Locate the cell with the specified text and output its [x, y] center coordinate. 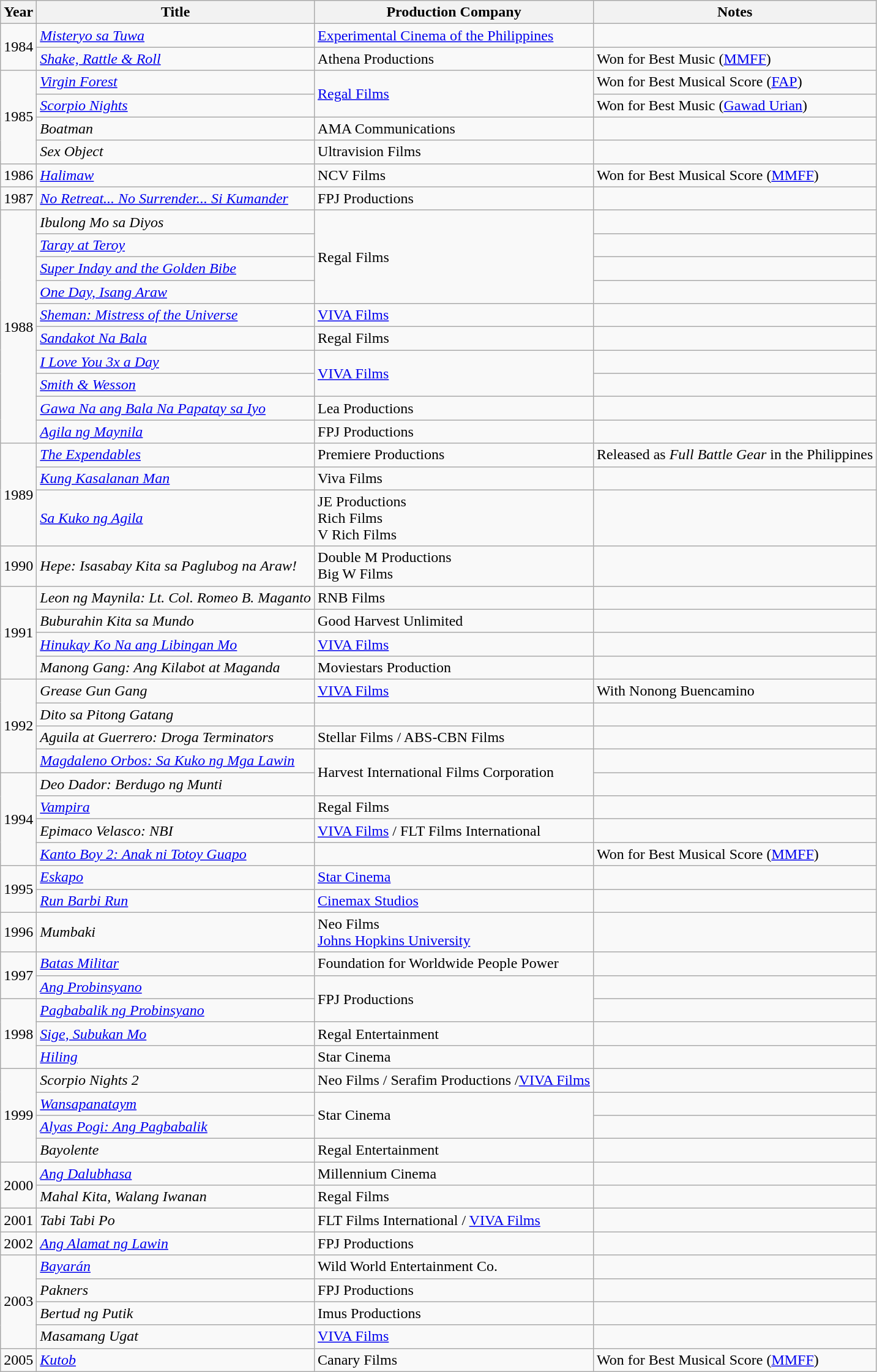
No Retreat... No Surrender... Si Kumander [176, 198]
Vampira [176, 808]
Batas Militar [176, 964]
1999 [18, 1115]
Sige, Subukan Mo [176, 1033]
Hinukay Ko Na ang Libingan Mo [176, 644]
Pakners [176, 1290]
Wild World Entertainment Co. [454, 1267]
Neo FilmsJohns Hopkins University [454, 932]
Notes [735, 12]
Alyas Pogi: Ang Pagbabalik [176, 1127]
Super Inday and the Golden Bibe [176, 268]
1992 [18, 725]
Bertud ng Putik [176, 1313]
Scorpio Nights [176, 105]
Athena Productions [454, 59]
JE ProductionsRich FilmsV Rich Films [454, 518]
Cinemax Studios [454, 901]
Masamang Ugat [176, 1336]
Taray at Teroy [176, 245]
Sheman: Mistress of the Universe [176, 315]
2002 [18, 1243]
Canary Films [454, 1360]
Boatman [176, 129]
Virgin Forest [176, 82]
Gawa Na ang Bala Na Papatay sa Iyo [176, 408]
Neo Films / Serafim Productions /VIVA Films [454, 1080]
With Nonong Buencamino [735, 691]
NCV Films [454, 175]
1988 [18, 327]
1995 [18, 889]
Ang Dalubhasa [176, 1174]
Scorpio Nights 2 [176, 1080]
Wansapanataym [176, 1104]
Kanto Boy 2: Anak ni Totoy Guapo [176, 854]
1998 [18, 1033]
Kung Kasalanan Man [176, 478]
1986 [18, 175]
Aguila at Guerrero: Droga Terminators [176, 738]
Hepe: Isasabay Kita sa Paglubog na Araw! [176, 566]
Smith & Wesson [176, 385]
Eskapo [176, 877]
Year [18, 12]
1990 [18, 566]
Ang Alamat ng Lawin [176, 1243]
Sa Kuko ng Agila [176, 518]
Buburahin Kita sa Mundo [176, 621]
1987 [18, 198]
Won for Best Music (MMFF) [735, 59]
Leon ng Maynila: Lt. Col. Romeo B. Maganto [176, 598]
Deo Dador: Berdugo ng Munti [176, 784]
Ultravision Films [454, 152]
Manong Gang: Ang Kilabot at Maganda [176, 667]
Released as Full Battle Gear in the Philippines [735, 455]
Agila ng Maynila [176, 432]
Epimaco Velasco: NBI [176, 831]
Double M ProductionsBig W Films [454, 566]
1996 [18, 932]
2005 [18, 1360]
Ang Probinsyano [176, 987]
Bayolente [176, 1150]
One Day, Isang Araw [176, 292]
1991 [18, 632]
RNB Films [454, 598]
Hiling [176, 1057]
Premiere Productions [454, 455]
Pagbabalik ng Probinsyano [176, 1010]
2001 [18, 1220]
Moviestars Production [454, 667]
1985 [18, 117]
Title [176, 12]
Bayarán [176, 1267]
Ibulong Mo sa Diyos [176, 222]
1997 [18, 975]
Viva Films [454, 478]
The Expendables [176, 455]
Misteryo sa Tuwa [176, 36]
Sandakot Na Bala [176, 339]
Imus Productions [454, 1313]
2003 [18, 1302]
Halimaw [176, 175]
Production Company [454, 12]
I Love You 3x a Day [176, 362]
1989 [18, 495]
AMA Communications [454, 129]
2000 [18, 1185]
Magdaleno Orbos: Sa Kuko ng Mga Lawin [176, 761]
Won for Best Musical Score (FAP) [735, 82]
Tabi Tabi Po [176, 1220]
Sex Object [176, 152]
VIVA Films / FLT Films International [454, 831]
Dito sa Pitong Gatang [176, 714]
Shake, Rattle & Roll [176, 59]
Millennium Cinema [454, 1174]
Grease Gun Gang [176, 691]
Foundation for Worldwide People Power [454, 964]
Run Barbi Run [176, 901]
FLT Films International / VIVA Films [454, 1220]
Harvest International Films Corporation [454, 773]
Experimental Cinema of the Philippines [454, 36]
Good Harvest Unlimited [454, 621]
Mahal Kita, Walang Iwanan [176, 1197]
Kutob [176, 1360]
Won for Best Music (Gawad Urian) [735, 105]
1984 [18, 47]
Lea Productions [454, 408]
1994 [18, 819]
Mumbaki [176, 932]
Stellar Films / ABS-CBN Films [454, 738]
